From the cell containing the given text, extract its center point as (x, y) coordinate. 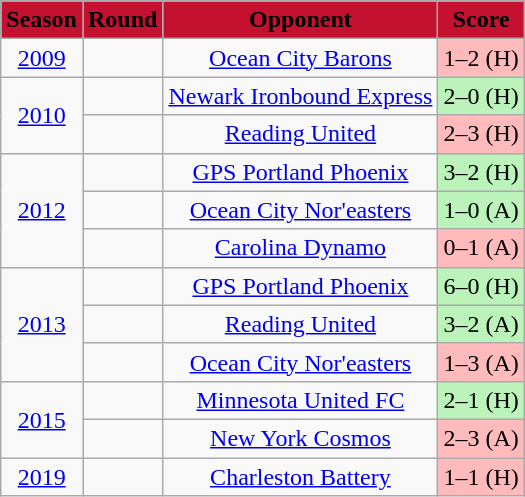
6–0 (H) (481, 286)
Charleston Battery (300, 477)
1–3 (A) (481, 362)
Newark Ironbound Express (300, 96)
1–2 (H) (481, 58)
New York Cosmos (300, 438)
1–1 (H) (481, 477)
0–1 (A) (481, 248)
2010 (42, 115)
2012 (42, 210)
2009 (42, 58)
Minnesota United FC (300, 400)
2–3 (A) (481, 438)
Round (122, 20)
Season (42, 20)
2–1 (H) (481, 400)
2–0 (H) (481, 96)
3–2 (A) (481, 324)
2–3 (H) (481, 134)
Score (481, 20)
Ocean City Barons (300, 58)
2015 (42, 419)
3–2 (H) (481, 172)
2013 (42, 324)
Opponent (300, 20)
Carolina Dynamo (300, 248)
2019 (42, 477)
1–0 (A) (481, 210)
